From the cell containing the given text, extract its center point as [X, Y] coordinate. 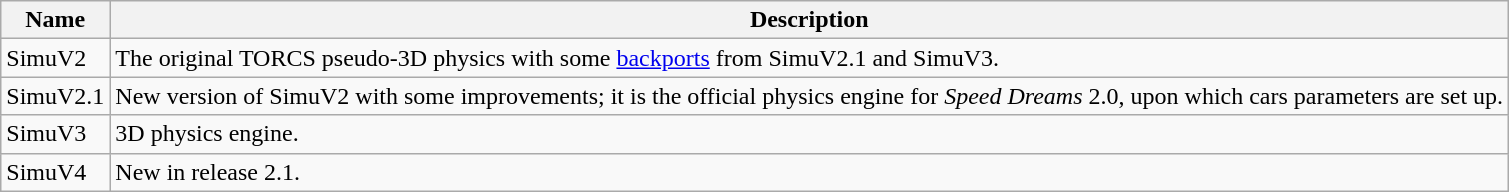
SimuV3 [56, 134]
SimuV2.1 [56, 96]
SimuV2 [56, 58]
SimuV4 [56, 172]
New in release 2.1. [810, 172]
Description [810, 20]
New version of SimuV2 with some improvements; it is the official physics engine for Speed Dreams 2.0, upon which cars parameters are set up. [810, 96]
Name [56, 20]
The original TORCS pseudo-3D physics with some backports from SimuV2.1 and SimuV3. [810, 58]
3D physics engine. [810, 134]
